Determine the [X, Y] coordinate at the center of the cell enclosing the given text.  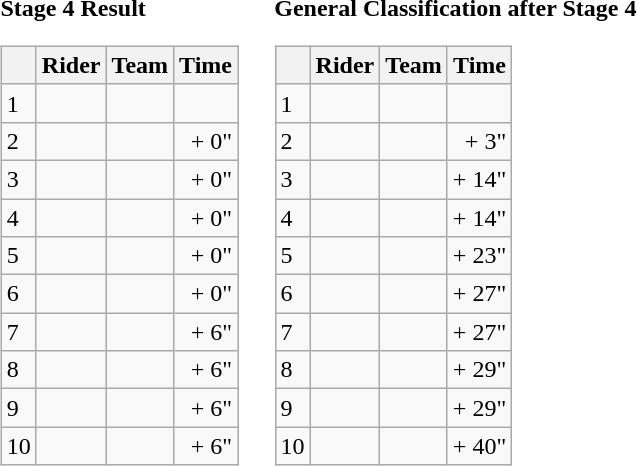
+ 40" [479, 446]
+ 23" [479, 256]
+ 3" [479, 141]
